Output the [x, y] coordinate of the center of the cell containing the given text.  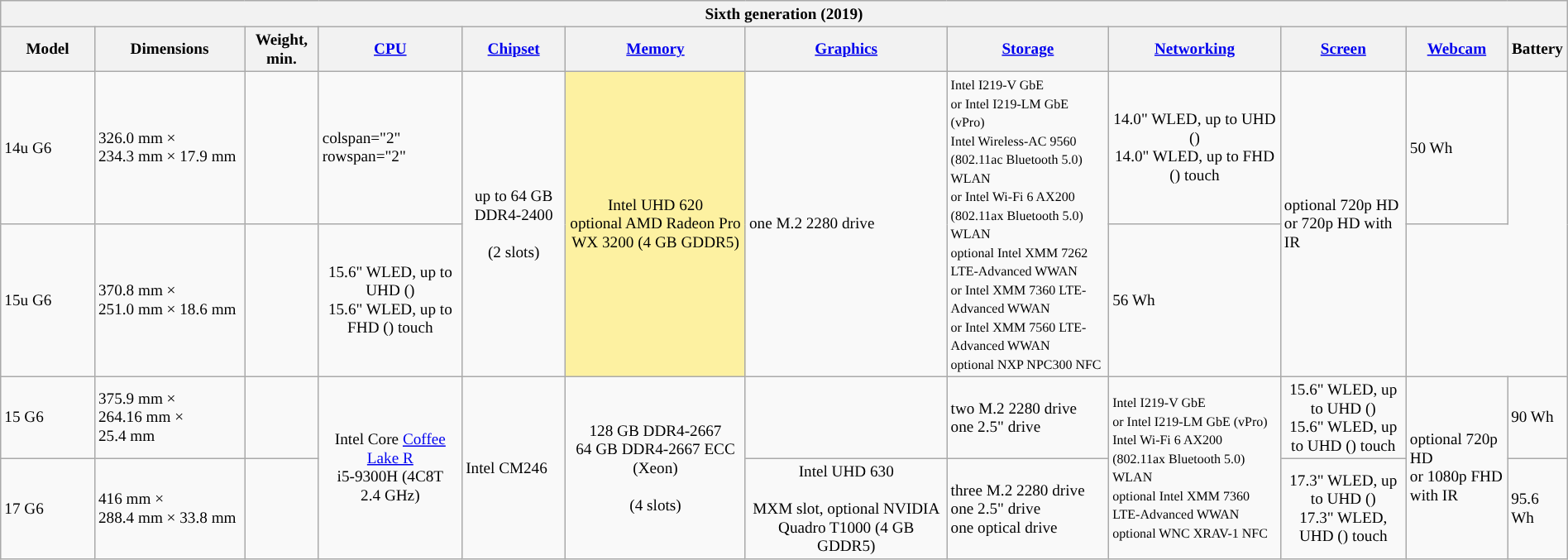
optional 720p HDor 1080p FHD with IR [1456, 468]
Memory [656, 49]
326.0 mm × 234.3 mm × 17.9 mm [169, 147]
Sixth generation (2019) [784, 14]
416 mm × 288.4 mm × 33.8 mm [169, 510]
Storage [1028, 49]
Dimensions [169, 49]
90 Wh [1538, 417]
two M.2 2280 drive one 2.5" drive [1028, 417]
up to 64 GB DDR4-2400 (2 slots) [514, 223]
Chipset [514, 49]
375.9 mm × 264.16 mm × 25.4 mm [169, 417]
56 Wh [1195, 301]
Intel UHD 630MXM slot, optional NVIDIA Quadro T1000 (4 GB GDDR5) [846, 510]
14.0" WLED, up to UHD ()14.0" WLED, up to FHD () touch [1195, 147]
15.6" WLED, up to UHD ()15.6" WLED, up to UHD () touch [1343, 417]
Intel CM246 [514, 468]
50 Wh [1456, 147]
Graphics [846, 49]
15u G6 [48, 301]
128 GB DDR4-2667 64 GB DDR4-2667 ECC (Xeon)(4 slots) [656, 468]
CPU [390, 49]
Screen [1343, 49]
three M.2 2280 drive one 2.5" drive one optical drive [1028, 510]
Webcam [1456, 49]
17.3" WLED, up to UHD ()17.3" WLED, UHD () touch [1343, 510]
Weight, min. [281, 49]
Networking [1195, 49]
15 G6 [48, 417]
Model [48, 49]
Intel UHD 620optional AMD Radeon Pro WX 3200 (4 GB GDDR5) [656, 223]
95.6 Wh [1538, 510]
optional 720p HDor 720p HD with IR [1343, 223]
14u G6 [48, 147]
17 G6 [48, 510]
Battery [1538, 49]
15.6" WLED, up to UHD ()15.6" WLED, up to FHD () touch [390, 301]
370.8 mm × 251.0 mm × 18.6 mm [169, 301]
colspan="2" rowspan="2" [390, 147]
one M.2 2280 drive [846, 223]
Intel Core Coffee Lake R i5-9300H (4C8T 2.4 GHz) [390, 468]
